Detect which cell encompasses the target text, then output its [X, Y] center coordinate. 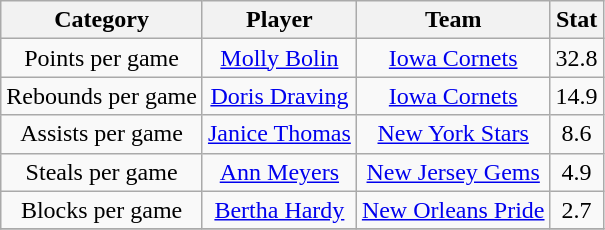
Stat [576, 20]
New Orleans Pride [453, 210]
Assists per game [102, 134]
14.9 [576, 96]
8.6 [576, 134]
Bertha Hardy [279, 210]
Molly Bolin [279, 58]
Blocks per game [102, 210]
Rebounds per game [102, 96]
Ann Meyers [279, 172]
New Jersey Gems [453, 172]
Player [279, 20]
32.8 [576, 58]
4.9 [576, 172]
Category [102, 20]
Doris Draving [279, 96]
Points per game [102, 58]
2.7 [576, 210]
Steals per game [102, 172]
Janice Thomas [279, 134]
New York Stars [453, 134]
Team [453, 20]
